Capture the cell that displays the provided text and extract its (x, y) central coordinate. 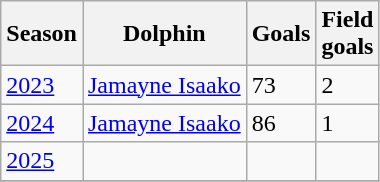
1 (348, 123)
2 (348, 85)
73 (281, 85)
86 (281, 123)
Fieldgoals (348, 34)
Goals (281, 34)
Dolphin (164, 34)
2024 (42, 123)
2025 (42, 161)
2023 (42, 85)
Season (42, 34)
